Determine the (x, y) coordinate at the center of the cell enclosing the given text.  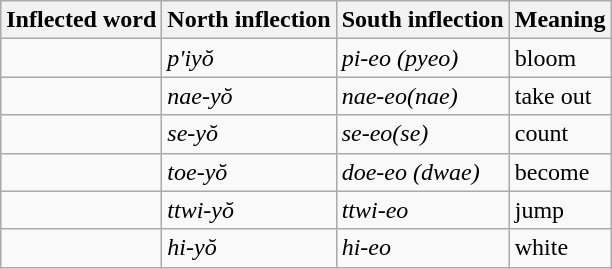
Inflected word (82, 20)
se-yŏ (249, 134)
nae-eo(nae) (422, 96)
become (560, 172)
bloom (560, 58)
doe-eo (dwae) (422, 172)
ttwi-eo (422, 210)
toe-yŏ (249, 172)
North inflection (249, 20)
white (560, 248)
hi-yŏ (249, 248)
se-eo(se) (422, 134)
hi-eo (422, 248)
South inflection (422, 20)
ttwi-yŏ (249, 210)
Meaning (560, 20)
pi-eo (pyeo) (422, 58)
p'iyŏ (249, 58)
jump (560, 210)
take out (560, 96)
nae-yŏ (249, 96)
count (560, 134)
